Provide the [x, y] coordinate of the cell's center where the given text is located.  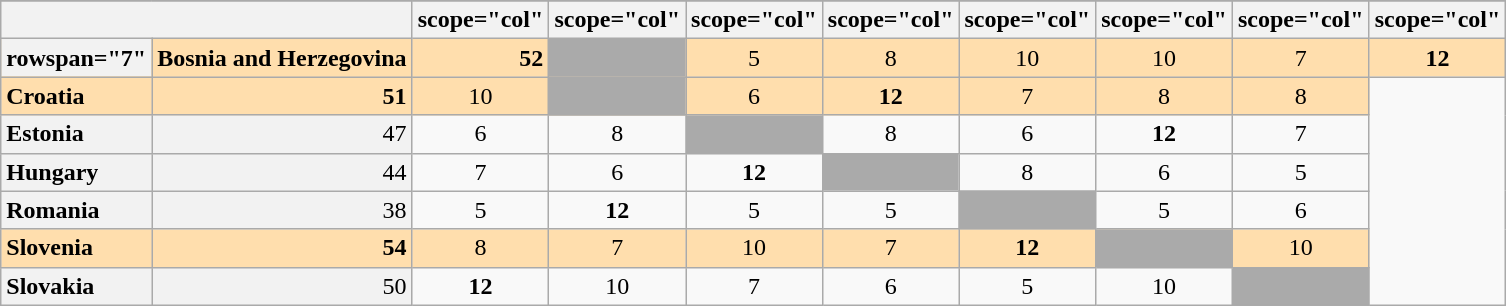
Estonia [76, 134]
Bosnia and Herzegovina [282, 58]
51 [282, 96]
44 [282, 172]
Hungary [76, 172]
Slovenia [76, 248]
Croatia [76, 96]
47 [282, 134]
Slovakia [76, 286]
38 [282, 210]
52 [480, 58]
rowspan="7" [76, 58]
54 [282, 248]
50 [282, 286]
Romania [76, 210]
